Find where the given text appears and provide that cell's center as [X, Y] coordinate. 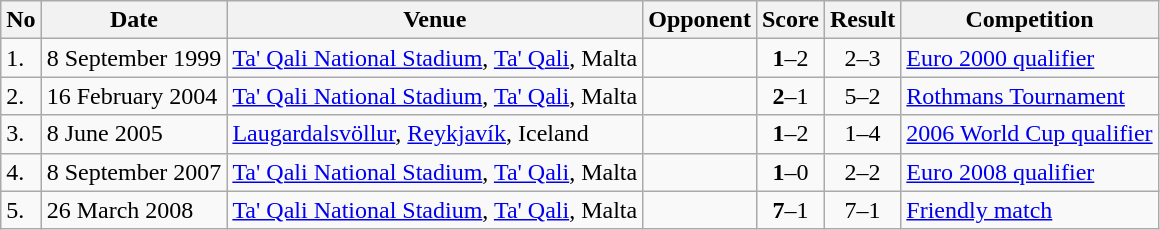
Friendly match [1030, 210]
16 February 2004 [134, 96]
2–3 [862, 58]
Laugardalsvöllur, Reykjavík, Iceland [435, 134]
Rothmans Tournament [1030, 96]
2006 World Cup qualifier [1030, 134]
8 September 1999 [134, 58]
26 March 2008 [134, 210]
Euro 2008 qualifier [1030, 172]
Venue [435, 20]
2. [21, 96]
1–0 [790, 172]
5. [21, 210]
Euro 2000 qualifier [1030, 58]
Competition [1030, 20]
8 June 2005 [134, 134]
5–2 [862, 96]
4. [21, 172]
No [21, 20]
Date [134, 20]
Result [862, 20]
Score [790, 20]
Opponent [700, 20]
1–4 [862, 134]
2–1 [790, 96]
3. [21, 134]
8 September 2007 [134, 172]
1. [21, 58]
2–2 [862, 172]
